Detect which cell encompasses the target text, then output its (x, y) center coordinate. 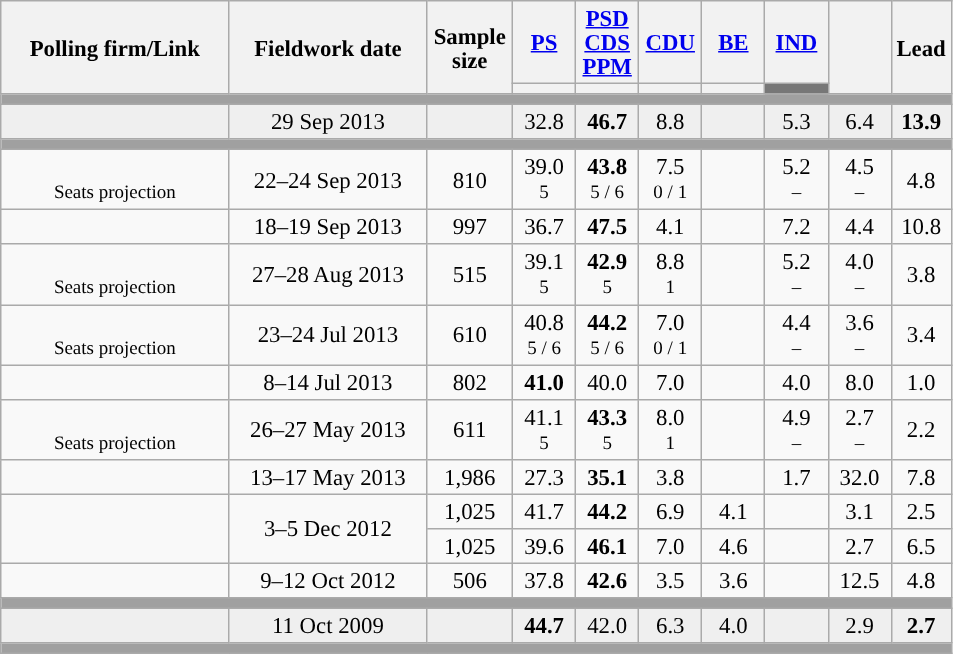
41.15 (544, 429)
515 (470, 275)
3.4 (921, 335)
43.35 (608, 429)
39.6 (544, 546)
44.2 (608, 512)
2.9 (860, 626)
29 Sep 2013 (328, 122)
27–28 Aug 2013 (328, 275)
43.85 / 6 (608, 180)
27.3 (544, 476)
46.1 (608, 546)
997 (470, 228)
3.6 (734, 580)
11 Oct 2009 (328, 626)
39.15 (544, 275)
PSDCDSPPM (608, 42)
8–14 Jul 2013 (328, 382)
13.9 (921, 122)
2.5 (921, 512)
611 (470, 429)
23–24 Jul 2013 (328, 335)
Polling firm/Link (115, 48)
4.5 – (860, 180)
802 (470, 382)
3.1 (860, 512)
10.8 (921, 228)
46.7 (608, 122)
36.7 (544, 228)
12.5 (860, 580)
8.81 (670, 275)
1.0 (921, 382)
2.2 (921, 429)
32.0 (860, 476)
8.0 (860, 382)
37.8 (544, 580)
4.9 – (796, 429)
1.7 (796, 476)
CDU (670, 42)
4.4 (860, 228)
44.7 (544, 626)
6.4 (860, 122)
1,986 (470, 476)
8.8 (670, 122)
BE (734, 42)
3.6 – (860, 335)
IND (796, 42)
PS (544, 42)
42.6 (608, 580)
47.5 (608, 228)
7.50 / 1 (670, 180)
42.95 (608, 275)
8.01 (670, 429)
35.1 (608, 476)
2.7 – (860, 429)
4.4 – (796, 335)
41.7 (544, 512)
18–19 Sep 2013 (328, 228)
610 (470, 335)
810 (470, 180)
26–27 May 2013 (328, 429)
41.0 (544, 382)
7.00 / 1 (670, 335)
Sample size (470, 48)
39.05 (544, 180)
4.0 – (860, 275)
32.8 (544, 122)
6.3 (670, 626)
4.6 (734, 546)
40.85 / 6 (544, 335)
Fieldwork date (328, 48)
3–5 Dec 2012 (328, 528)
5.3 (796, 122)
22–24 Sep 2013 (328, 180)
Lead (921, 48)
6.9 (670, 512)
6.5 (921, 546)
44.25 / 6 (608, 335)
13–17 May 2013 (328, 476)
3.5 (670, 580)
7.2 (796, 228)
42.0 (608, 626)
506 (470, 580)
40.0 (608, 382)
9–12 Oct 2012 (328, 580)
7.8 (921, 476)
